Return (X, Y) of the center of cell containing provided text 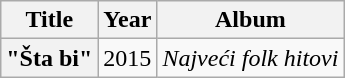
Title (50, 20)
Year (128, 20)
Najveći folk hitovi (250, 58)
"Šta bi" (50, 58)
Album (250, 20)
2015 (128, 58)
